Scan for the cell matching the given text and deliver its (X, Y) coordinate at center. 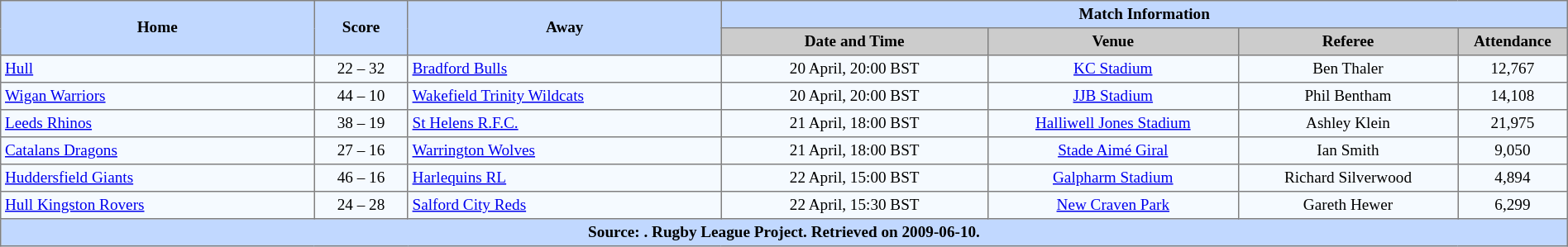
Huddersfield Giants (157, 178)
Gareth Hewer (1348, 205)
Harlequins RL (564, 178)
Leeds Rhinos (157, 124)
Away (564, 28)
46 – 16 (361, 178)
Wigan Warriors (157, 96)
21,975 (1513, 124)
Catalans Dragons (157, 150)
44 – 10 (361, 96)
22 April, 15:00 BST (854, 178)
27 – 16 (361, 150)
Score (361, 28)
Halliwell Jones Stadium (1113, 124)
12,767 (1513, 69)
38 – 19 (361, 124)
Galpharm Stadium (1113, 178)
Ashley Klein (1348, 124)
4,894 (1513, 178)
Ian Smith (1348, 150)
Source: . Rugby League Project. Retrieved on 2009-06-10. (784, 233)
9,050 (1513, 150)
Venue (1113, 41)
Wakefield Trinity Wildcats (564, 96)
Date and Time (854, 41)
Hull Kingston Rovers (157, 205)
Warrington Wolves (564, 150)
Salford City Reds (564, 205)
KC Stadium (1113, 69)
14,108 (1513, 96)
6,299 (1513, 205)
Bradford Bulls (564, 69)
Referee (1348, 41)
Phil Bentham (1348, 96)
Match Information (1145, 15)
Stade Aimé Giral (1113, 150)
Attendance (1513, 41)
Ben Thaler (1348, 69)
Home (157, 28)
24 – 28 (361, 205)
JJB Stadium (1113, 96)
22 April, 15:30 BST (854, 205)
22 – 32 (361, 69)
Hull (157, 69)
New Craven Park (1113, 205)
Richard Silverwood (1348, 178)
St Helens R.F.C. (564, 124)
